For the text-containing cell, return its midpoint in [x, y] coordinate format. 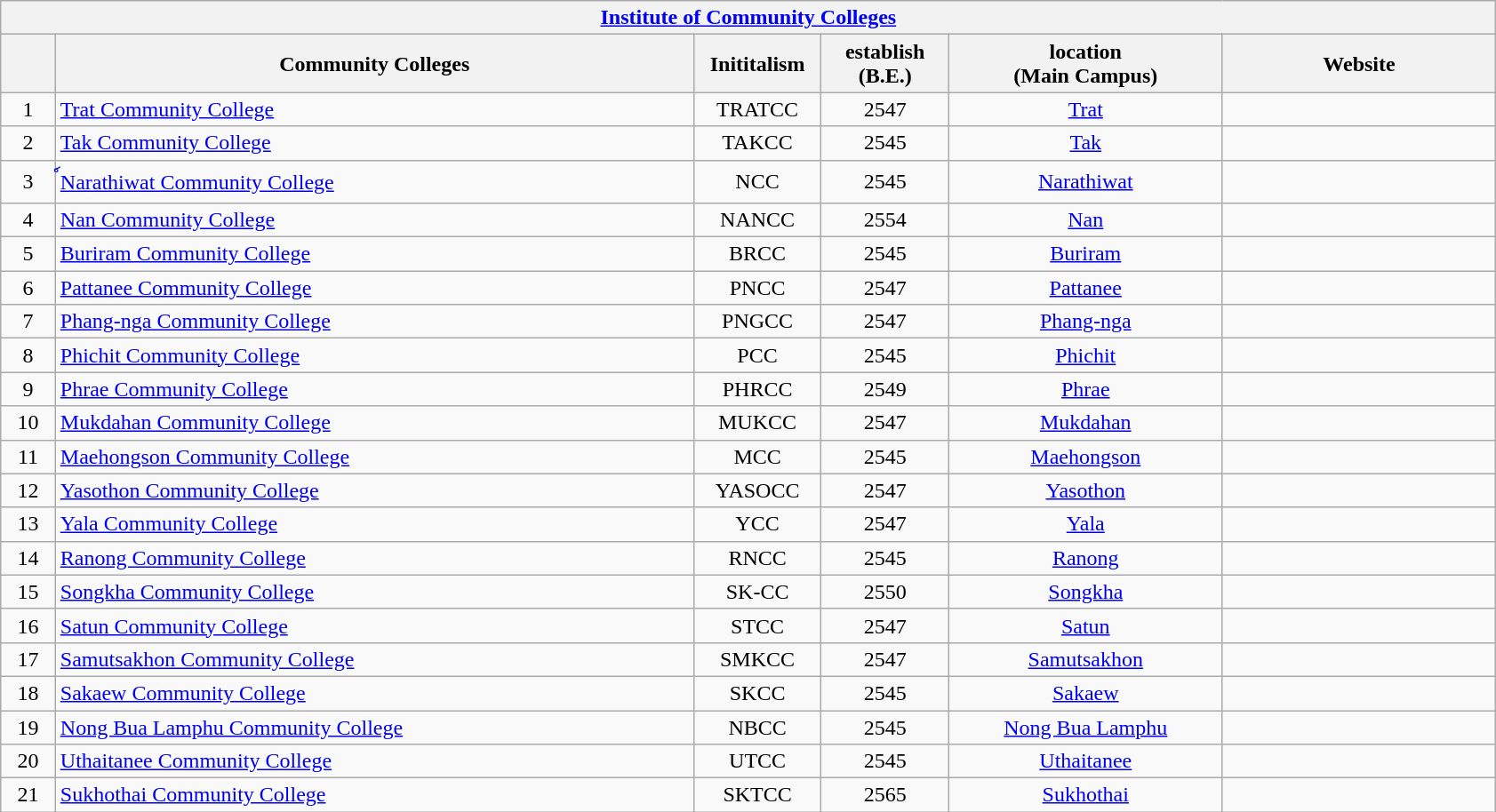
Songkha Community College [374, 592]
2554 [885, 220]
13 [28, 524]
7 [28, 322]
Samutsakhon [1085, 659]
20 [28, 761]
Trat [1085, 109]
Nong Bua Lamphu Community College [374, 728]
Satun Community College [374, 625]
STCC [757, 625]
15 [28, 592]
TAKCC [757, 143]
Phang-nga [1085, 322]
2 [28, 143]
NCC [757, 181]
YCC [757, 524]
Samutsakhon Community College [374, 659]
Community Colleges [374, 64]
Institute of Community Colleges [748, 18]
Mukdahan Community College [374, 423]
Yasothon Community College [374, 490]
Yala Community College [374, 524]
2550 [885, 592]
Trat Community College [374, 109]
์Narathiwat Community College [374, 181]
4 [28, 220]
Buriram [1085, 254]
TRATCC [757, 109]
Pattanee [1085, 288]
6 [28, 288]
establish (B.E.) [885, 64]
Yala [1085, 524]
21 [28, 795]
Phichit Community College [374, 355]
Uthaitanee Community College [374, 761]
Nong Bua Lamphu [1085, 728]
18 [28, 693]
YASOCC [757, 490]
Songkha [1085, 592]
Tak [1085, 143]
Pattanee Community College [374, 288]
Uthaitanee [1085, 761]
PHRCC [757, 389]
SKTCC [757, 795]
Maehongson [1085, 457]
Ranong [1085, 558]
2565 [885, 795]
10 [28, 423]
Sukhothai [1085, 795]
Narathiwat [1085, 181]
Sukhothai Community College [374, 795]
Yasothon [1085, 490]
Phang-nga Community College [374, 322]
Inititalism [757, 64]
NANCC [757, 220]
1 [28, 109]
MCC [757, 457]
2549 [885, 389]
Phrae Community College [374, 389]
9 [28, 389]
Nan [1085, 220]
Phichit [1085, 355]
Satun [1085, 625]
SKCC [757, 693]
5 [28, 254]
NBCC [757, 728]
16 [28, 625]
PCC [757, 355]
Tak Community College [374, 143]
17 [28, 659]
Phrae [1085, 389]
MUKCC [757, 423]
Website [1359, 64]
Buriram Community College [374, 254]
location (Main Campus) [1085, 64]
BRCC [757, 254]
14 [28, 558]
PNCC [757, 288]
Maehongson Community College [374, 457]
Mukdahan [1085, 423]
Sakaew Community College [374, 693]
SMKCC [757, 659]
PNGCC [757, 322]
3 [28, 181]
UTCC [757, 761]
19 [28, 728]
Sakaew [1085, 693]
11 [28, 457]
RNCC [757, 558]
Nan Community College [374, 220]
SK-CC [757, 592]
12 [28, 490]
Ranong Community College [374, 558]
8 [28, 355]
